Return the [x, y] coordinate for the center point of the cell that contains the specified text.  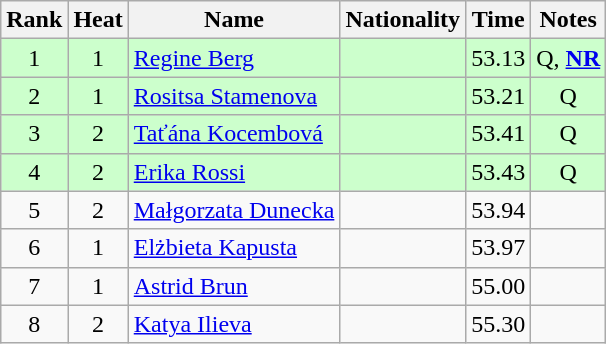
5 [34, 210]
8 [34, 324]
7 [34, 286]
3 [34, 134]
Rank [34, 20]
53.21 [498, 96]
53.13 [498, 58]
Taťána Kocembová [234, 134]
Astrid Brun [234, 286]
Q, NR [568, 58]
Erika Rossi [234, 172]
Małgorzata Dunecka [234, 210]
53.43 [498, 172]
55.30 [498, 324]
Name [234, 20]
55.00 [498, 286]
Regine Berg [234, 58]
Katya Ilieva [234, 324]
Rositsa Stamenova [234, 96]
53.94 [498, 210]
Time [498, 20]
53.97 [498, 248]
Elżbieta Kapusta [234, 248]
4 [34, 172]
Nationality [403, 20]
Heat [98, 20]
53.41 [498, 134]
Notes [568, 20]
6 [34, 248]
